Scan for the cell matching the given text and deliver its [X, Y] coordinate at center. 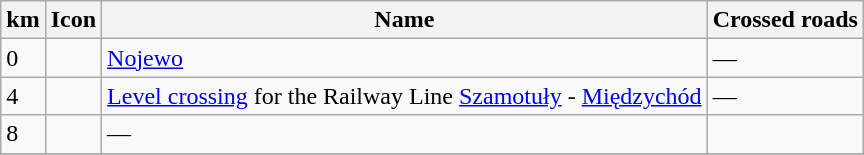
Level crossing for the Railway Line Szamotuły - Międzychód [405, 96]
Icon [73, 20]
4 [23, 96]
km [23, 20]
Nojewo [405, 58]
8 [23, 134]
Name [405, 20]
0 [23, 58]
Crossed roads [785, 20]
